Output the (x, y) coordinate of the center of the cell containing the given text.  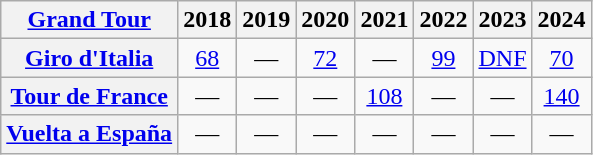
Tour de France (90, 96)
2024 (562, 20)
Giro d'Italia (90, 58)
2021 (384, 20)
2020 (326, 20)
Grand Tour (90, 20)
72 (326, 58)
2018 (208, 20)
2019 (266, 20)
70 (562, 58)
2023 (502, 20)
108 (384, 96)
2022 (444, 20)
Vuelta a España (90, 134)
68 (208, 58)
DNF (502, 58)
140 (562, 96)
99 (444, 58)
